Locate the cell with the specified text and output its [X, Y] center coordinate. 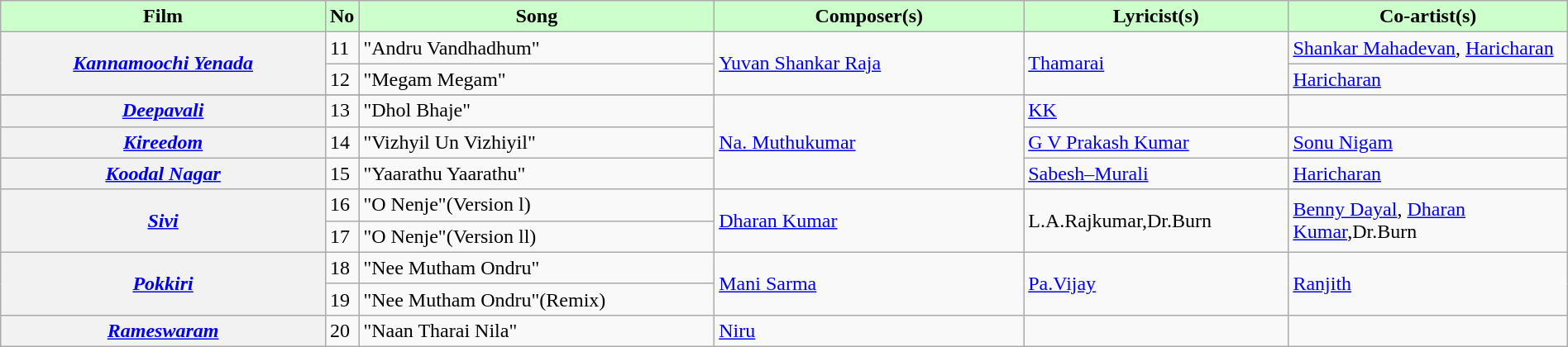
Pa.Vijay [1156, 283]
Na. Muthukumar [869, 142]
Co-artist(s) [1427, 17]
G V Prakash Kumar [1156, 142]
"Vizhyil Un Vizhiyil" [537, 142]
"O Nenje"(Version l) [537, 205]
"Nee Mutham Ondru"(Remix) [537, 299]
Deepavali [164, 111]
20 [342, 330]
Yuvan Shankar Raja [869, 64]
No [342, 17]
Shankar Mahadevan, Haricharan [1427, 48]
Niru [869, 330]
Composer(s) [869, 17]
"Naan Tharai Nila" [537, 330]
Mani Sarma [869, 283]
L.A.Rajkumar,Dr.Burn [1156, 221]
Thamarai [1156, 64]
Kireedom [164, 142]
Ranjith [1427, 283]
Benny Dayal, Dharan Kumar,Dr.Burn [1427, 221]
Song [537, 17]
Pokkiri [164, 283]
14 [342, 142]
"Andru Vandhadhum" [537, 48]
Rameswaram [164, 330]
11 [342, 48]
17 [342, 236]
Lyricist(s) [1156, 17]
Film [164, 17]
"Nee Mutham Ondru" [537, 268]
13 [342, 111]
KK [1156, 111]
Sivi [164, 221]
12 [342, 79]
"Yaarathu Yaarathu" [537, 173]
"Megam Megam" [537, 79]
"Dhol Bhaje" [537, 111]
18 [342, 268]
Sabesh–Murali [1156, 173]
Koodal Nagar [164, 173]
Dharan Kumar [869, 221]
Sonu Nigam [1427, 142]
19 [342, 299]
16 [342, 205]
Kannamoochi Yenada [164, 64]
15 [342, 173]
"O Nenje"(Version ll) [537, 236]
